Locate the cell with the specified text and output its [X, Y] center coordinate. 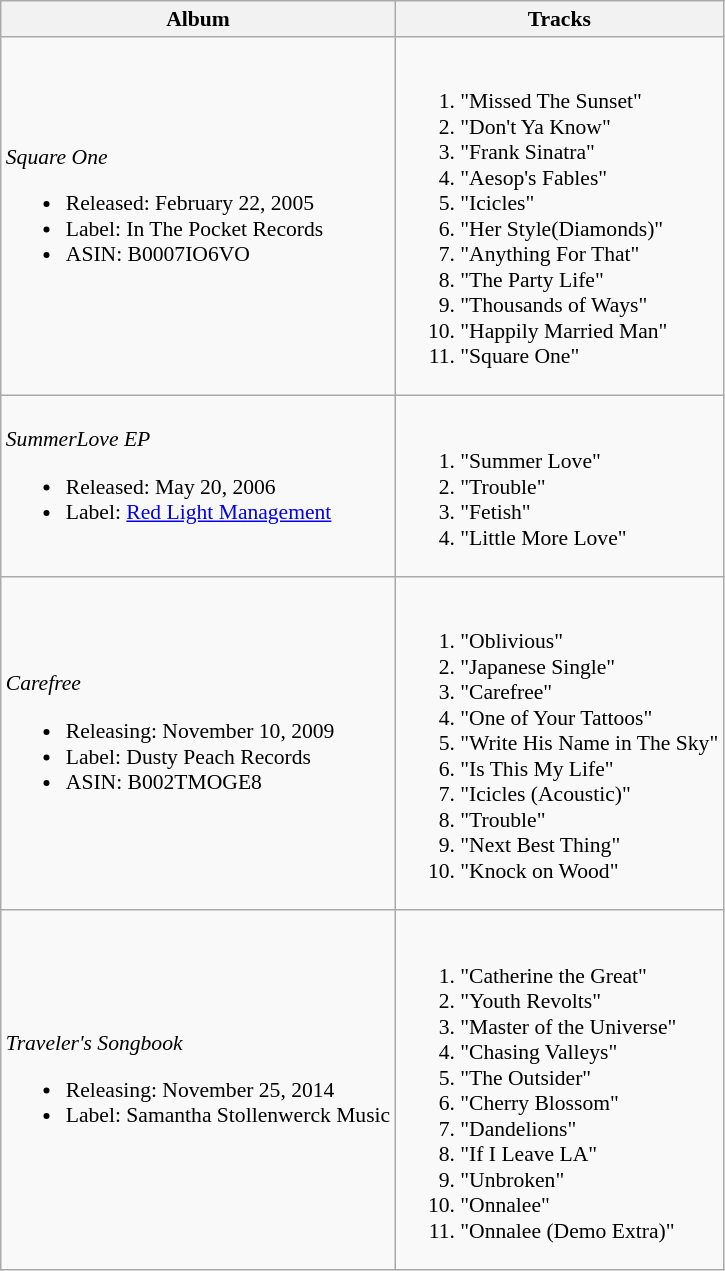
Tracks [559, 19]
Square OneReleased: February 22, 2005Label: In The Pocket RecordsASIN: B0007IO6VO [198, 216]
Traveler's SongbookReleasing: November 25, 2014Label: Samantha Stollenwerck Music [198, 1090]
CarefreeReleasing: November 10, 2009Label: Dusty Peach RecordsASIN: B002TMOGE8 [198, 744]
"Summer Love""Trouble""Fetish""Little More Love" [559, 486]
Album [198, 19]
SummerLove EPReleased: May 20, 2006Label: Red Light Management [198, 486]
